Locate the cell with the specified text and output its (x, y) center coordinate. 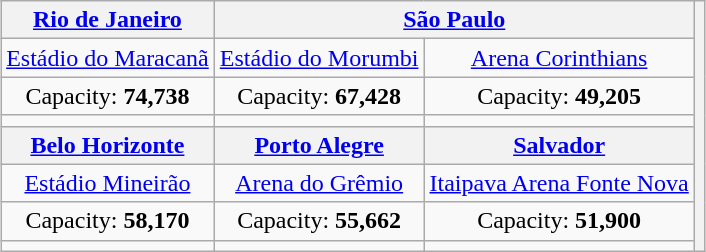
Rio de Janeiro (108, 20)
Belo Horizonte (108, 145)
Capacity: 51,900 (559, 221)
Salvador (559, 145)
Estádio do Maracanã (108, 58)
Arena Corinthians (559, 58)
Capacity: 55,662 (319, 221)
Arena do Grêmio (319, 183)
Estádio do Morumbi (319, 58)
Itaipava Arena Fonte Nova (559, 183)
Capacity: 58,170 (108, 221)
Capacity: 49,205 (559, 96)
Capacity: 67,428 (319, 96)
Estádio Mineirão (108, 183)
Capacity: 74,738 (108, 96)
São Paulo (454, 20)
Porto Alegre (319, 145)
